Return [X, Y] of the center of cell containing provided text 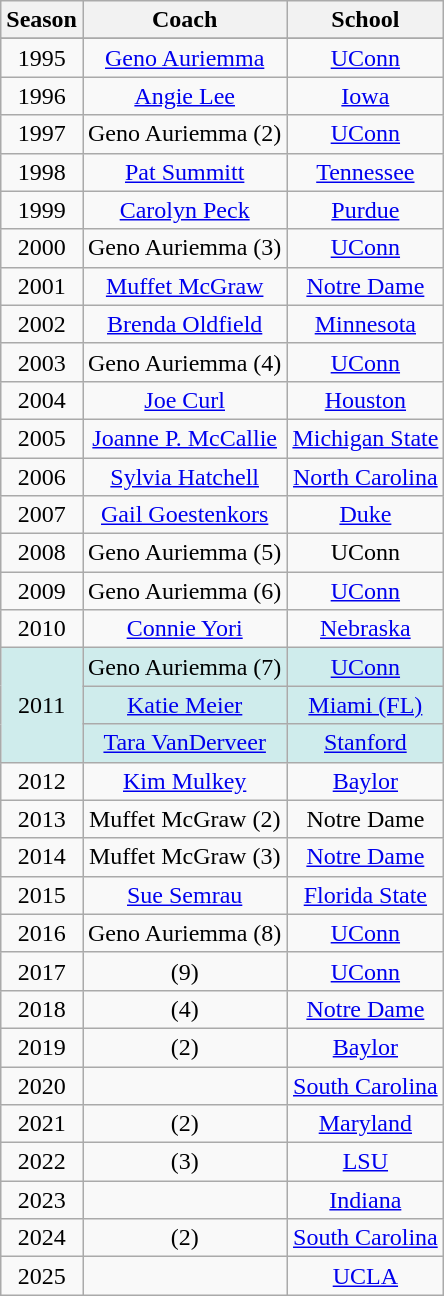
(3) [184, 1162]
Florida State [366, 895]
Geno Auriemma (4) [184, 362]
2007 [42, 515]
LSU [366, 1162]
2001 [42, 286]
(4) [184, 1009]
1996 [42, 96]
2012 [42, 781]
Angie Lee [184, 96]
Minnesota [366, 324]
Season [42, 20]
Katie Meier [184, 705]
2023 [42, 1200]
2022 [42, 1162]
School [366, 20]
Maryland [366, 1124]
Iowa [366, 96]
Joe Curl [184, 400]
2019 [42, 1047]
Nebraska [366, 629]
2021 [42, 1124]
2006 [42, 477]
Michigan State [366, 438]
Sylvia Hatchell [184, 477]
2009 [42, 591]
Muffet McGraw (2) [184, 819]
2015 [42, 895]
Geno Auriemma (2) [184, 134]
Geno Auriemma (6) [184, 591]
2013 [42, 819]
Muffet McGraw [184, 286]
2016 [42, 933]
Muffet McGraw (3) [184, 857]
Sue Semrau [184, 895]
Purdue [366, 210]
1999 [42, 210]
2011 [42, 705]
Tara VanDerveer [184, 743]
Joanne P. McCallie [184, 438]
Duke [366, 515]
Gail Goestenkors [184, 515]
2024 [42, 1238]
Kim Mulkey [184, 781]
Connie Yori [184, 629]
2003 [42, 362]
2008 [42, 553]
2000 [42, 248]
Geno Auriemma [184, 58]
2004 [42, 400]
Miami (FL) [366, 705]
Geno Auriemma (8) [184, 933]
2005 [42, 438]
UCLA [366, 1276]
1995 [42, 58]
2010 [42, 629]
1997 [42, 134]
North Carolina [366, 477]
2002 [42, 324]
Houston [366, 400]
Geno Auriemma (3) [184, 248]
Brenda Oldfield [184, 324]
Coach [184, 20]
Tennessee [366, 172]
Carolyn Peck [184, 210]
2018 [42, 1009]
Geno Auriemma (5) [184, 553]
2014 [42, 857]
(9) [184, 971]
Geno Auriemma (7) [184, 667]
Pat Summitt [184, 172]
1998 [42, 172]
2017 [42, 971]
Stanford [366, 743]
2020 [42, 1085]
Indiana [366, 1200]
2025 [42, 1276]
